From the cell containing the given text, extract its center point as (x, y) coordinate. 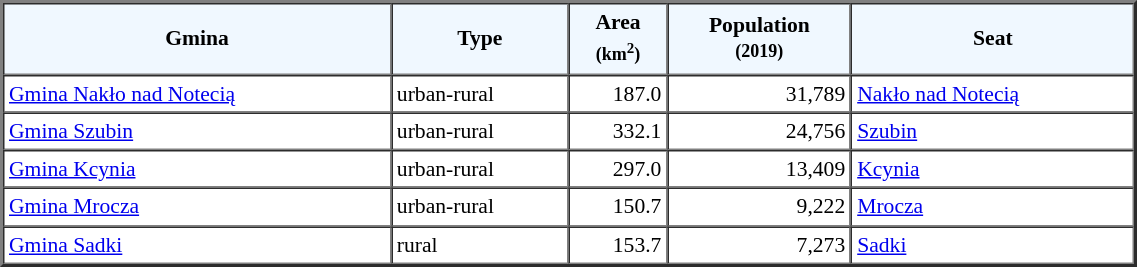
Gmina Kcynia (197, 169)
297.0 (618, 169)
Gmina Mrocza (197, 207)
Kcynia (992, 169)
Gmina Sadki (197, 245)
Seat (992, 38)
13,409 (759, 169)
Szubin (992, 131)
Gmina (197, 38)
187.0 (618, 93)
Area(km2) (618, 38)
Sadki (992, 245)
Population(2019) (759, 38)
153.7 (618, 245)
Mrocza (992, 207)
Gmina Szubin (197, 131)
Gmina Nakło nad Notecią (197, 93)
332.1 (618, 131)
rural (480, 245)
Nakło nad Notecią (992, 93)
9,222 (759, 207)
24,756 (759, 131)
Type (480, 38)
31,789 (759, 93)
150.7 (618, 207)
7,273 (759, 245)
